Provide the (x, y) coordinate of the cell's center where the given text is located.  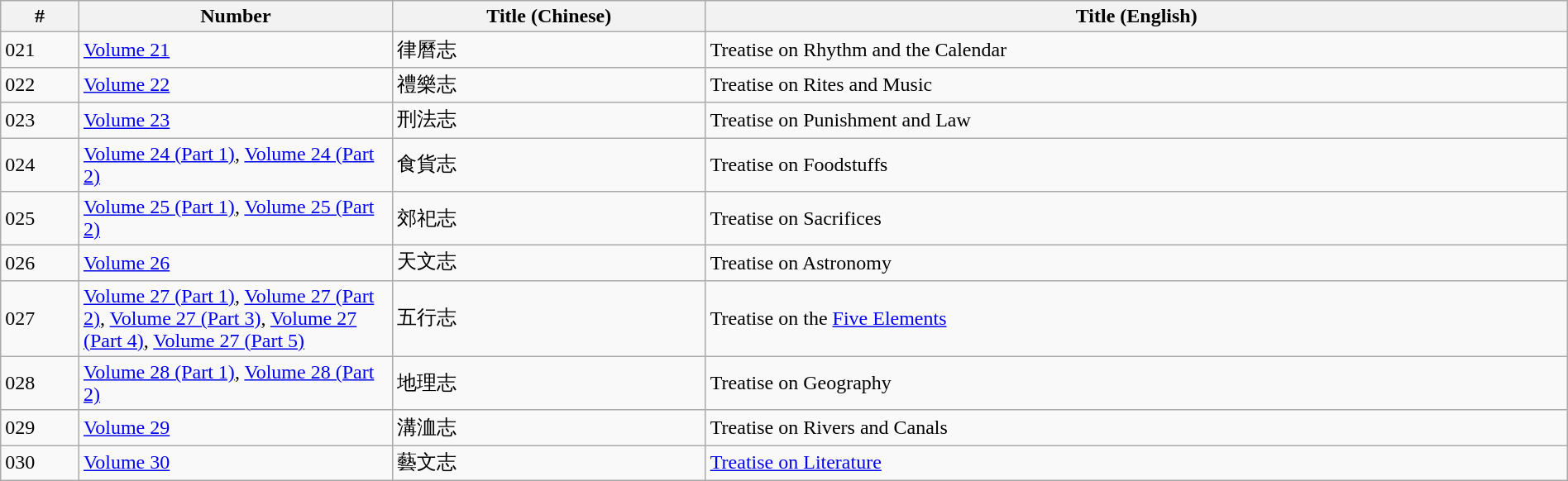
# (40, 17)
Volume 24 (Part 1), Volume 24 (Part 2) (235, 164)
022 (40, 84)
Treatise on Sacrifices (1136, 218)
028 (40, 383)
郊祀志 (549, 218)
Volume 23 (235, 121)
溝洫志 (549, 428)
禮樂志 (549, 84)
Title (Chinese) (549, 17)
天文志 (549, 263)
023 (40, 121)
Treatise on Foodstuffs (1136, 164)
Volume 26 (235, 263)
藝文志 (549, 463)
Volume 25 (Part 1), Volume 25 (Part 2) (235, 218)
Volume 21 (235, 50)
027 (40, 318)
030 (40, 463)
Volume 30 (235, 463)
029 (40, 428)
Volume 29 (235, 428)
地理志 (549, 383)
刑法志 (549, 121)
026 (40, 263)
五行志 (549, 318)
律曆志 (549, 50)
Volume 27 (Part 1), Volume 27 (Part 2), Volume 27 (Part 3), Volume 27 (Part 4), Volume 27 (Part 5) (235, 318)
Number (235, 17)
Treatise on Rites and Music (1136, 84)
021 (40, 50)
Treatise on Astronomy (1136, 263)
Treatise on Rhythm and the Calendar (1136, 50)
Treatise on Geography (1136, 383)
024 (40, 164)
Volume 28 (Part 1), Volume 28 (Part 2) (235, 383)
Treatise on Literature (1136, 463)
Title (English) (1136, 17)
Treatise on Punishment and Law (1136, 121)
025 (40, 218)
Treatise on Rivers and Canals (1136, 428)
Volume 22 (235, 84)
食貨志 (549, 164)
Treatise on the Five Elements (1136, 318)
